Extract the [x, y] coordinate from the center of the cell holding the provided text.  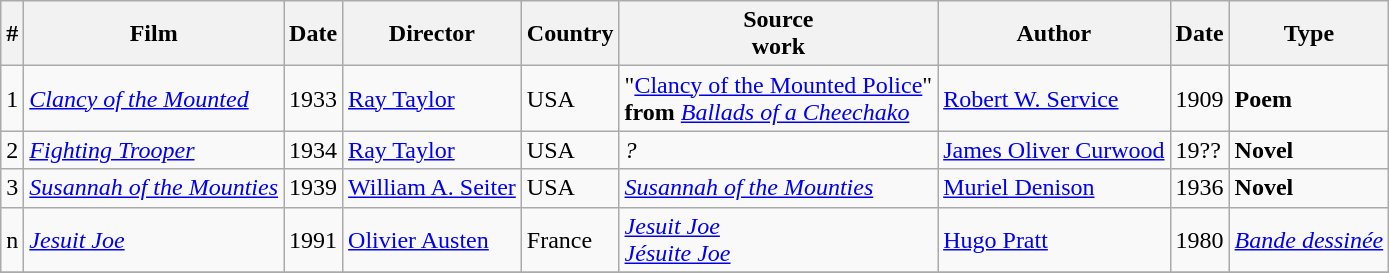
Hugo Pratt [1054, 240]
1934 [314, 150]
Clancy of the Mounted [154, 98]
Fighting Trooper [154, 150]
Author [1054, 34]
Robert W. Service [1054, 98]
2 [12, 150]
1980 [1200, 240]
"Clancy of the Mounted Police"from Ballads of a Cheechako [778, 98]
Film [154, 34]
3 [12, 188]
n [12, 240]
19?? [1200, 150]
France [570, 240]
Muriel Denison [1054, 188]
Country [570, 34]
James Oliver Curwood [1054, 150]
Poem [1309, 98]
Jesuit Joe [154, 240]
1909 [1200, 98]
William A. Seiter [432, 188]
Type [1309, 34]
Jesuit JoeJésuite Joe [778, 240]
# [12, 34]
1991 [314, 240]
1933 [314, 98]
Director [432, 34]
1936 [1200, 188]
Olivier Austen [432, 240]
Sourcework [778, 34]
1939 [314, 188]
? [778, 150]
1 [12, 98]
Bande dessinée [1309, 240]
